Return [x, y] of the center of cell containing provided text 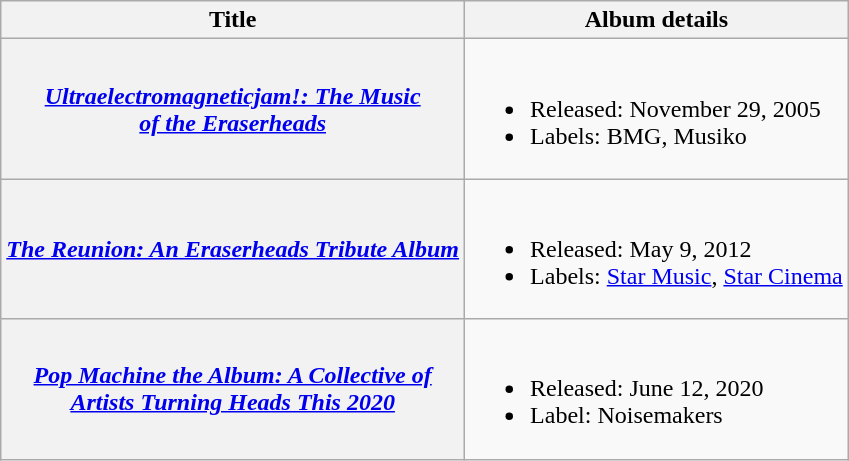
The Reunion: An Eraserheads Tribute Album [233, 249]
Released: June 12, 2020Label: Noisemakers [657, 389]
Album details [657, 20]
Released: May 9, 2012Labels: Star Music, Star Cinema [657, 249]
Pop Machine the Album: A Collective of Artists Turning Heads This 2020 [233, 389]
Ultraelectromagneticjam!: The Music of the Eraserheads [233, 109]
Title [233, 20]
Released: November 29, 2005Labels: BMG, Musiko [657, 109]
